Return [x, y] of the center of cell containing provided text 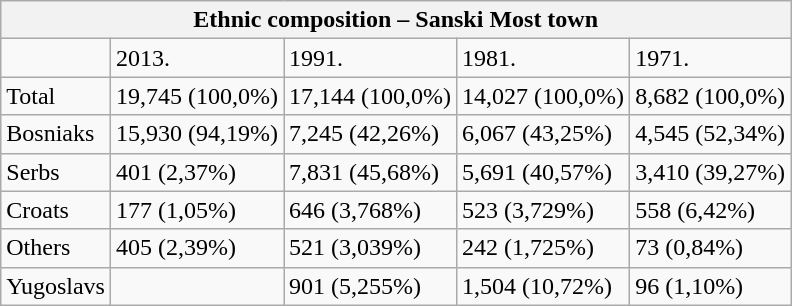
5,691 (40,57%) [544, 172]
6,067 (43,25%) [544, 134]
405 (2,39%) [196, 248]
523 (3,729%) [544, 210]
3,410 (39,27%) [710, 172]
1971. [710, 58]
Croats [56, 210]
Total [56, 96]
14,027 (100,0%) [544, 96]
19,745 (100,0%) [196, 96]
7,831 (45,68%) [370, 172]
521 (3,039%) [370, 248]
901 (5,255%) [370, 286]
8,682 (100,0%) [710, 96]
17,144 (100,0%) [370, 96]
177 (1,05%) [196, 210]
558 (6,42%) [710, 210]
Yugoslavs [56, 286]
1,504 (10,72%) [544, 286]
2013. [196, 58]
Others [56, 248]
4,545 (52,34%) [710, 134]
401 (2,37%) [196, 172]
7,245 (42,26%) [370, 134]
73 (0,84%) [710, 248]
242 (1,725%) [544, 248]
Bosniaks [56, 134]
1981. [544, 58]
Ethnic composition – Sanski Most town [396, 20]
Serbs [56, 172]
96 (1,10%) [710, 286]
1991. [370, 58]
646 (3,768%) [370, 210]
15,930 (94,19%) [196, 134]
